Provide the [X, Y] coordinate of the cell's center where the given text is located.  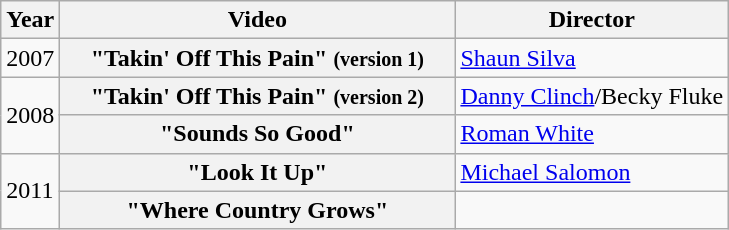
"Takin' Off This Pain" (version 2) [258, 96]
"Look It Up" [258, 172]
Video [258, 20]
"Sounds So Good" [258, 134]
Shaun Silva [592, 58]
Roman White [592, 134]
"Takin' Off This Pain" (version 1) [258, 58]
Year [30, 20]
Danny Clinch/Becky Fluke [592, 96]
2007 [30, 58]
"Where Country Grows" [258, 210]
2011 [30, 191]
2008 [30, 115]
Director [592, 20]
Michael Salomon [592, 172]
